Locate the cell with the specified text and output its [X, Y] center coordinate. 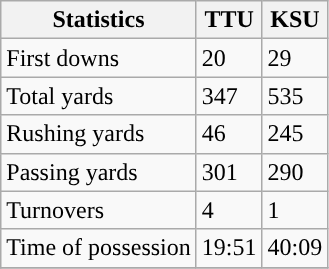
40:09 [295, 248]
347 [229, 96]
Time of possession [99, 248]
1 [295, 210]
Rushing yards [99, 134]
Statistics [99, 20]
19:51 [229, 248]
301 [229, 172]
Total yards [99, 96]
Turnovers [99, 210]
245 [295, 134]
535 [295, 96]
TTU [229, 20]
KSU [295, 20]
Passing yards [99, 172]
First downs [99, 58]
46 [229, 134]
29 [295, 58]
20 [229, 58]
4 [229, 210]
290 [295, 172]
